Capture the cell that displays the provided text and extract its [x, y] central coordinate. 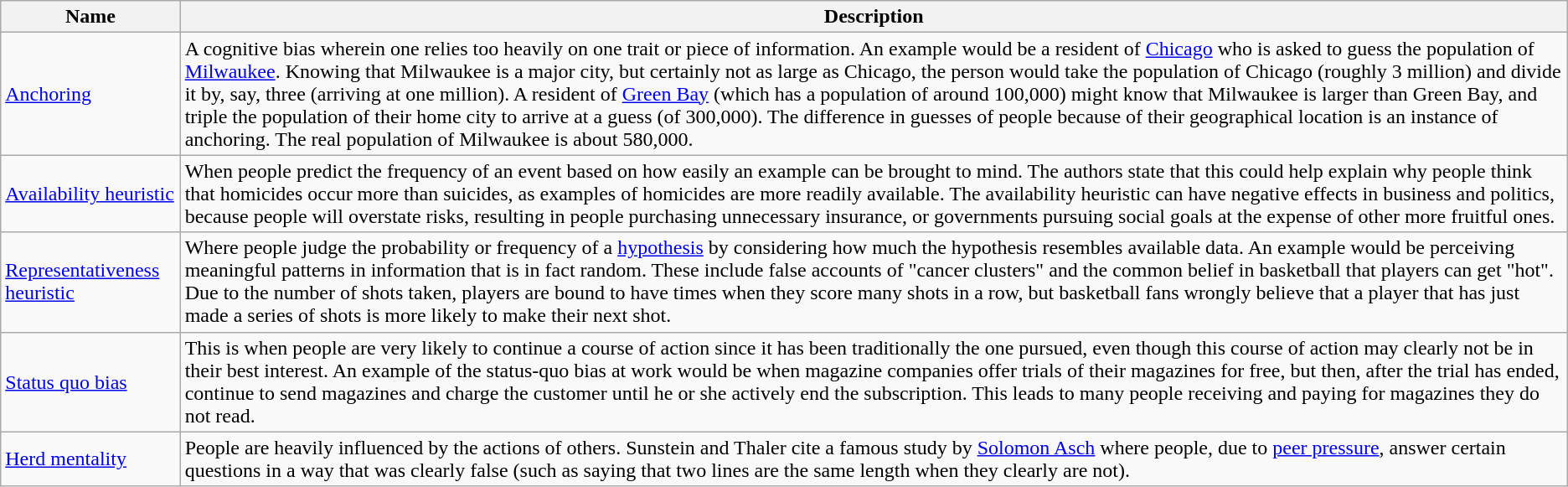
Status quo bias [90, 382]
Herd mentality [90, 459]
Name [90, 17]
Anchoring [90, 94]
Availability heuristic [90, 194]
Representativeness heuristic [90, 282]
Description [874, 17]
